For the text-containing cell, return its midpoint in (X, Y) coordinate format. 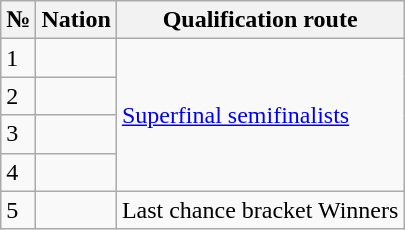
1 (18, 58)
Superfinal semifinalists (260, 115)
3 (18, 134)
Last chance bracket Winners (260, 210)
Qualification route (260, 20)
4 (18, 172)
5 (18, 210)
№ (18, 20)
Nation (76, 20)
2 (18, 96)
